Capture the cell that displays the provided text and extract its (X, Y) central coordinate. 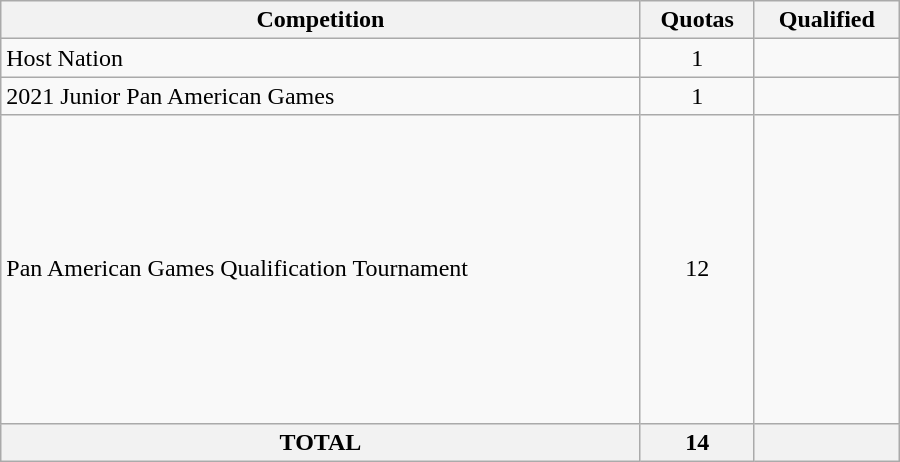
2021 Junior Pan American Games (320, 96)
Quotas (697, 20)
TOTAL (320, 442)
12 (697, 269)
Competition (320, 20)
Qualified (826, 20)
14 (697, 442)
Pan American Games Qualification Tournament (320, 269)
Host Nation (320, 58)
